Capture the cell that displays the provided text and extract its [X, Y] central coordinate. 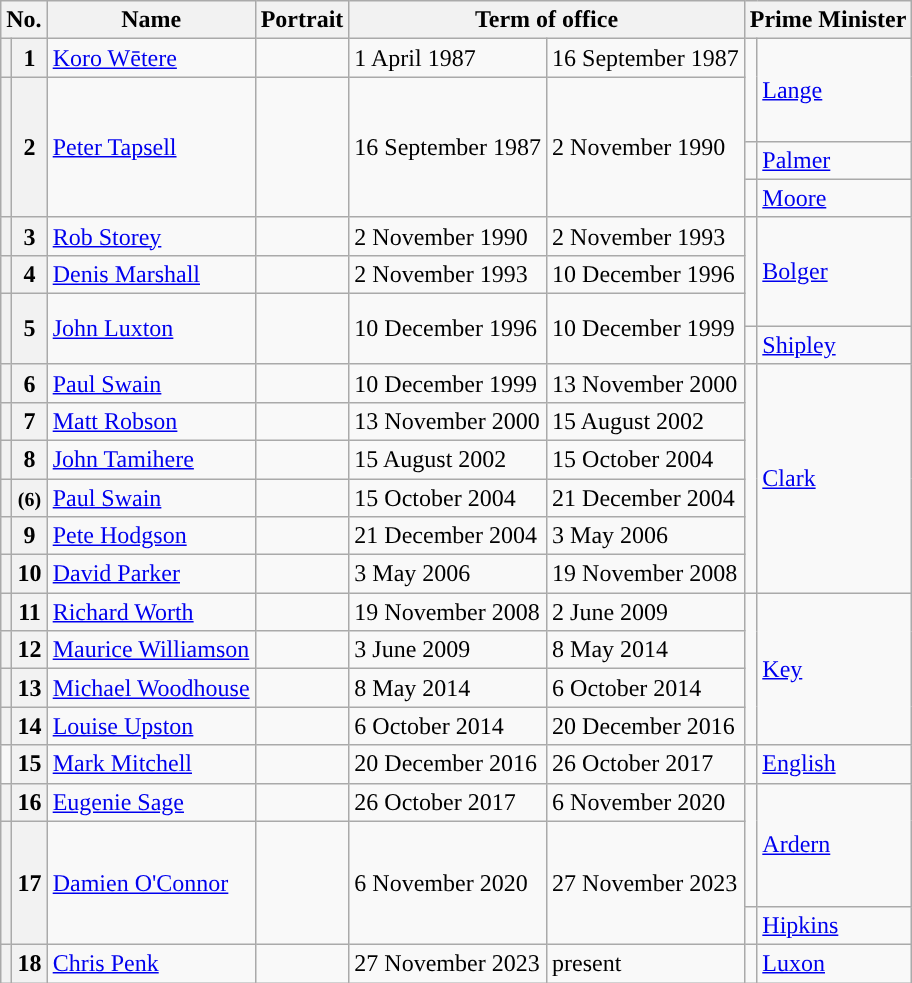
1 [30, 58]
Key [834, 669]
Hipkins [834, 925]
Luxon [834, 963]
4 [30, 274]
Name [151, 20]
Eugenie Sage [151, 802]
Michael Woodhouse [151, 688]
No. [24, 20]
Bolger [834, 272]
10 [30, 574]
Maurice Williamson [151, 650]
7 [30, 421]
3 [30, 236]
Koro Wētere [151, 58]
1 April 1987 [448, 58]
present [646, 963]
12 [30, 650]
David Parker [151, 574]
Richard Worth [151, 612]
Damien O'Connor [151, 882]
Clark [834, 478]
15 [30, 764]
Palmer [834, 160]
Rob Storey [151, 236]
2 June 2009 [646, 612]
Chris Penk [151, 963]
17 [30, 882]
3 June 2009 [448, 650]
(6) [30, 497]
18 [30, 963]
Mark Mitchell [151, 764]
8 [30, 459]
Ardern [834, 844]
Shipley [834, 345]
16 [30, 802]
11 [30, 612]
Portrait [302, 20]
Term of office [546, 20]
Prime Minister [828, 20]
14 [30, 726]
Moore [834, 198]
9 [30, 536]
Pete Hodgson [151, 536]
6 [30, 383]
2 [30, 147]
13 [30, 688]
Peter Tapsell [151, 147]
John Tamihere [151, 459]
Lange [834, 90]
Louise Upston [151, 726]
5 [30, 328]
John Luxton [151, 328]
English [834, 764]
Denis Marshall [151, 274]
Matt Robson [151, 421]
